Detect which cell encompasses the target text, then output its (X, Y) center coordinate. 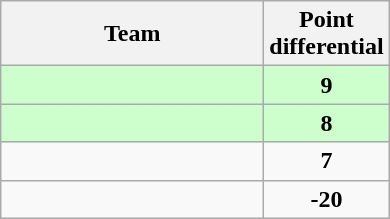
-20 (326, 199)
Point differential (326, 34)
Team (132, 34)
7 (326, 161)
8 (326, 123)
9 (326, 85)
